Scan for the cell matching the given text and deliver its [x, y] coordinate at center. 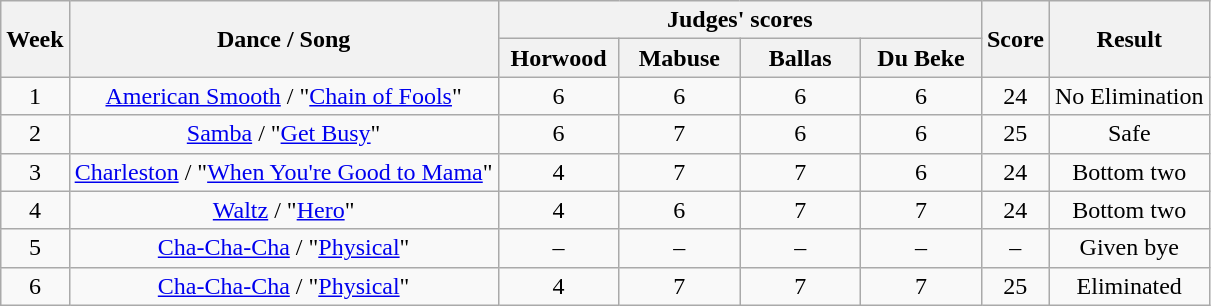
Result [1129, 39]
Du Beke [922, 58]
Eliminated [1129, 286]
2 [35, 134]
Score [1015, 39]
Week [35, 39]
5 [35, 248]
Horwood [558, 58]
Ballas [800, 58]
Safe [1129, 134]
Charleston / "When You're Good to Mama" [284, 172]
Mabuse [680, 58]
Samba / "Get Busy" [284, 134]
American Smooth / "Chain of Fools" [284, 96]
Given bye [1129, 248]
1 [35, 96]
3 [35, 172]
Dance / Song [284, 39]
No Elimination [1129, 96]
Waltz / "Hero" [284, 210]
Judges' scores [740, 20]
